From the cell containing the given text, extract its center point as [X, Y] coordinate. 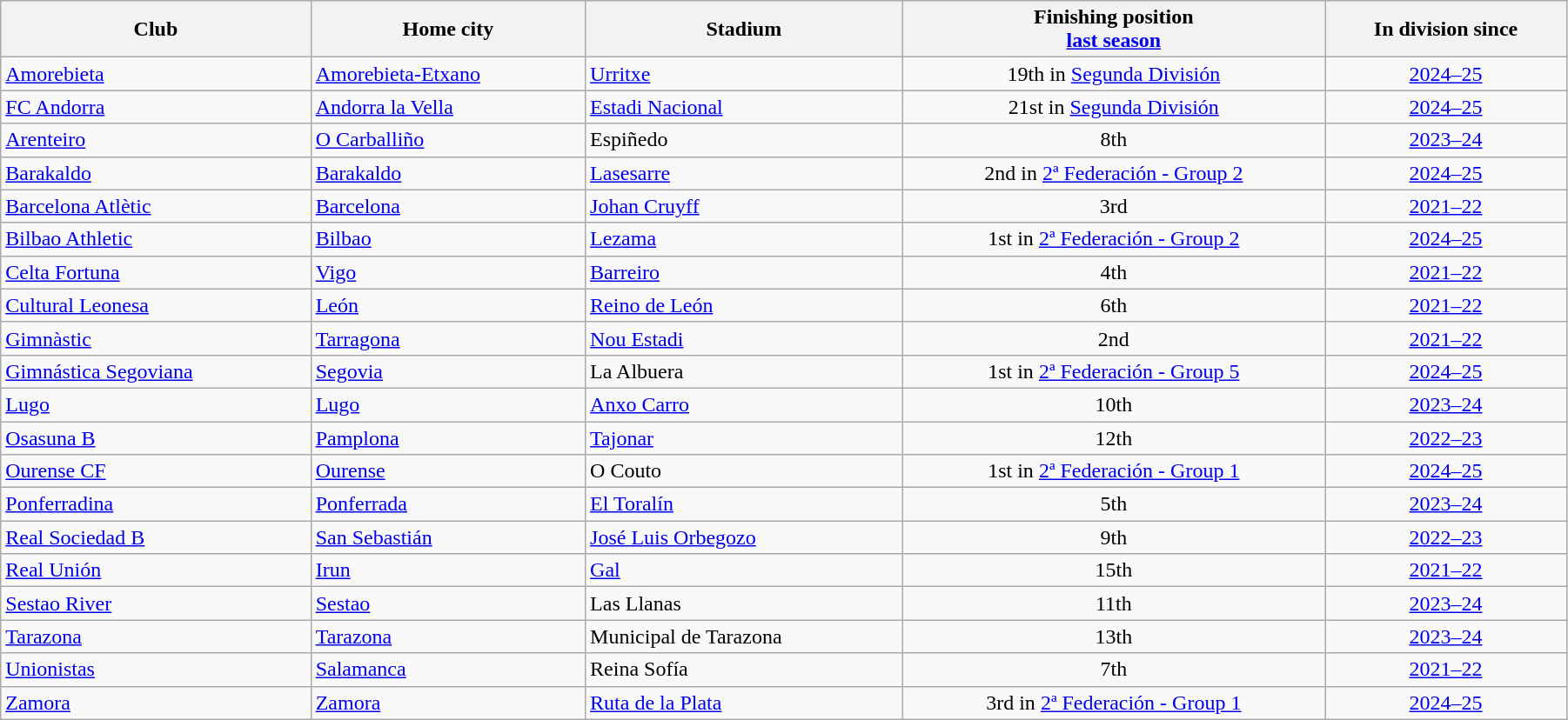
Barcelona [447, 206]
Barreiro [745, 272]
Ponferradina [156, 504]
Arenteiro [156, 140]
Sestao [447, 603]
3rd in 2ª Federación - Group 1 [1114, 703]
Irun [447, 570]
In division since [1446, 30]
Municipal de Tarazona [745, 637]
Home city [447, 30]
Stadium [745, 30]
Bilbao Athletic [156, 239]
5th [1114, 504]
O Couto [745, 471]
Reino de León [745, 305]
Urritxe [745, 74]
19th in Segunda División [1114, 74]
Las Llanas [745, 603]
Gal [745, 570]
Ruta de la Plata [745, 703]
6th [1114, 305]
Ponferrada [447, 504]
Estadi Nacional [745, 107]
Sestao River [156, 603]
Bilbao [447, 239]
Vigo [447, 272]
10th [1114, 404]
Nou Estadi [745, 338]
Andorra la Vella [447, 107]
21st in Segunda División [1114, 107]
1st in 2ª Federación - Group 2 [1114, 239]
El Toralín [745, 504]
11th [1114, 603]
León [447, 305]
O Carballiño [447, 140]
Finishing positionlast season [1114, 30]
Gimnàstic [156, 338]
12th [1114, 437]
Espiñedo [745, 140]
9th [1114, 537]
Amorebieta [156, 74]
Johan Cruyff [745, 206]
13th [1114, 637]
FC Andorra [156, 107]
1st in 2ª Federación - Group 1 [1114, 471]
Real Sociedad B [156, 537]
7th [1114, 670]
Ourense [447, 471]
Tajonar [745, 437]
Lezama [745, 239]
José Luis Orbegozo [745, 537]
3rd [1114, 206]
La Albuera [745, 371]
Osasuna B [156, 437]
Celta Fortuna [156, 272]
Cultural Leonesa [156, 305]
Ourense CF [156, 471]
Lasesarre [745, 173]
Anxo Carro [745, 404]
Salamanca [447, 670]
Tarragona [447, 338]
1st in 2ª Federación - Group 5 [1114, 371]
8th [1114, 140]
2nd [1114, 338]
Amorebieta-Etxano [447, 74]
Club [156, 30]
Barcelona Atlètic [156, 206]
San Sebastián [447, 537]
Real Unión [156, 570]
15th [1114, 570]
4th [1114, 272]
Gimnástica Segoviana [156, 371]
Reina Sofía [745, 670]
Pamplona [447, 437]
Unionistas [156, 670]
2nd in 2ª Federación - Group 2 [1114, 173]
Segovia [447, 371]
